Identify which cell holds the provided text, then report its [X, Y] central coordinate. 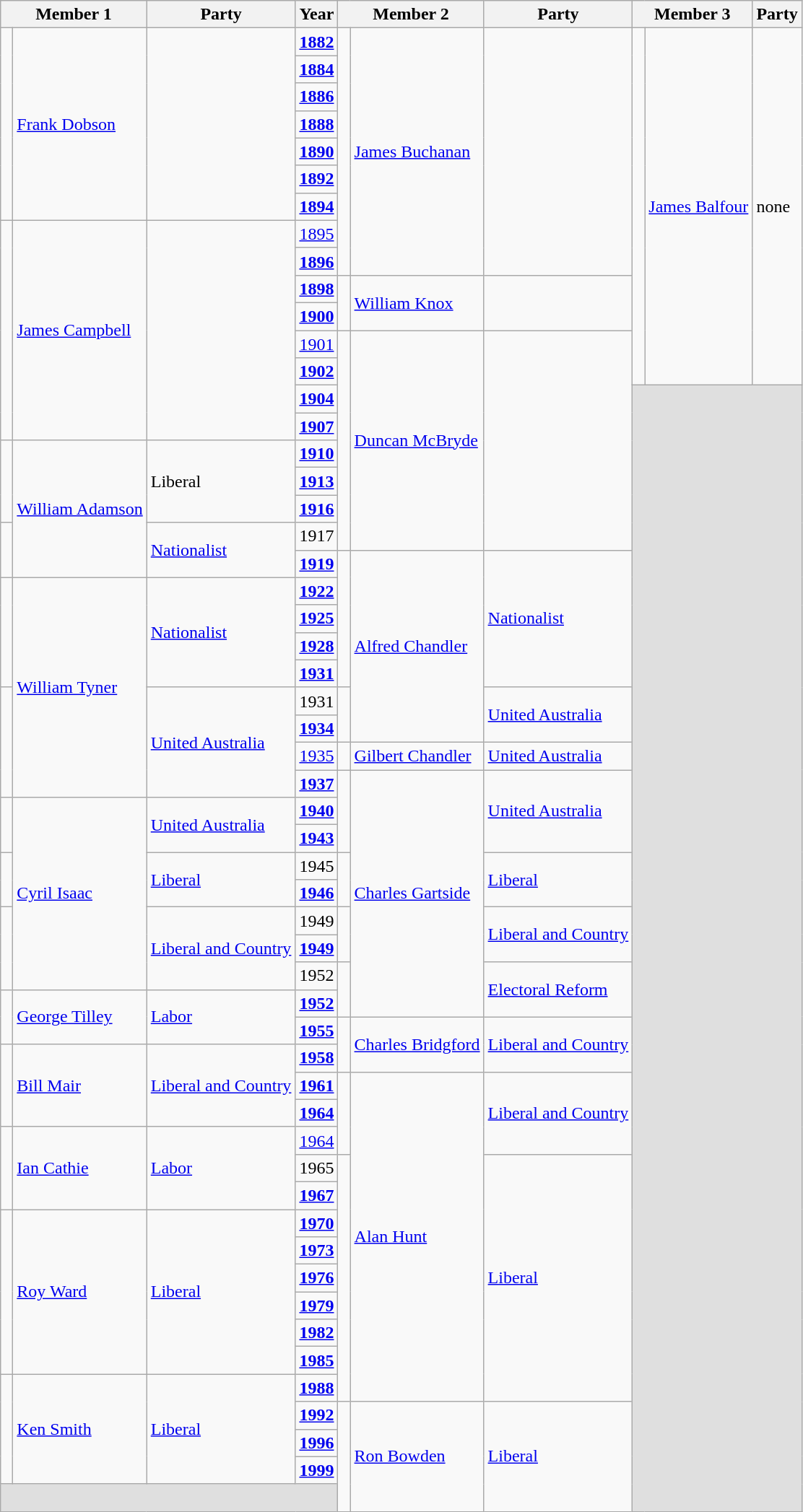
1916 [316, 509]
1955 [316, 1031]
1973 [316, 1251]
Frank Dobson [79, 124]
1961 [316, 1085]
1970 [316, 1223]
1902 [316, 372]
Roy Ward [79, 1292]
1982 [316, 1333]
1882 [316, 42]
1904 [316, 399]
1884 [316, 69]
1910 [316, 454]
Charles Gartside [417, 893]
none [777, 206]
1945 [316, 866]
Electoral Reform [558, 989]
1925 [316, 619]
Ron Bowden [417, 1456]
1988 [316, 1388]
William Adamson [79, 509]
1898 [316, 289]
1934 [316, 728]
Year [316, 14]
Member 3 [693, 14]
Ken Smith [79, 1429]
1976 [316, 1278]
1900 [316, 316]
1886 [316, 97]
1943 [316, 839]
1888 [316, 124]
1935 [316, 756]
1894 [316, 206]
1940 [316, 811]
1913 [316, 481]
James Campbell [79, 330]
1946 [316, 893]
1917 [316, 536]
Gilbert Chandler [417, 756]
1922 [316, 591]
1896 [316, 261]
1907 [316, 427]
1979 [316, 1306]
James Balfour [699, 206]
Alan Hunt [417, 1237]
1928 [316, 646]
1937 [316, 783]
1967 [316, 1195]
James Buchanan [417, 152]
Member 2 [411, 14]
Bill Mair [79, 1085]
1992 [316, 1415]
George Tilley [79, 1017]
1892 [316, 179]
Ian Cathie [79, 1168]
Charles Bridgford [417, 1044]
1996 [316, 1443]
Member 1 [74, 14]
1919 [316, 564]
1999 [316, 1470]
1985 [316, 1360]
William Knox [417, 302]
William Tyner [79, 687]
1958 [316, 1058]
1890 [316, 152]
1895 [316, 234]
Alfred Chandler [417, 646]
1965 [316, 1168]
Duncan McBryde [417, 440]
1901 [316, 344]
Cyril Isaac [79, 893]
